Locate the cell with the specified text and output its (X, Y) center coordinate. 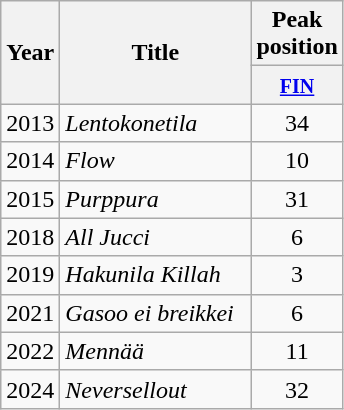
Peak position (297, 34)
2014 (30, 161)
Hakunila Killah (156, 275)
32 (297, 389)
Year (30, 52)
Gasoo ei breikkei (156, 313)
34 (297, 123)
3 (297, 275)
Purppura (156, 199)
Neversellout (156, 389)
10 (297, 161)
2024 (30, 389)
2015 (30, 199)
Mennää (156, 351)
FIN (297, 85)
Title (156, 52)
31 (297, 199)
All Jucci (156, 237)
2018 (30, 237)
Flow (156, 161)
2022 (30, 351)
Lentokonetila (156, 123)
2013 (30, 123)
11 (297, 351)
2019 (30, 275)
2021 (30, 313)
